Output the [X, Y] coordinate of the center of the cell containing the given text.  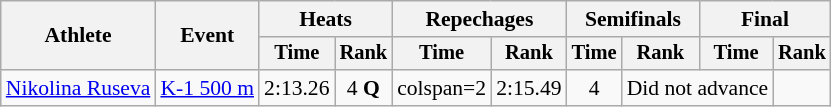
Event [207, 36]
4 [594, 88]
Semifinals [633, 19]
Athlete [78, 36]
Nikolina Ruseva [78, 88]
4 Q [364, 88]
K-1 500 m [207, 88]
Repechages [480, 19]
2:13.26 [296, 88]
Heats [326, 19]
Final [765, 19]
Did not advance [698, 88]
2:15.49 [528, 88]
colspan=2 [442, 88]
